Search for the cell housing the specified text and yield its [X, Y] center coordinate. 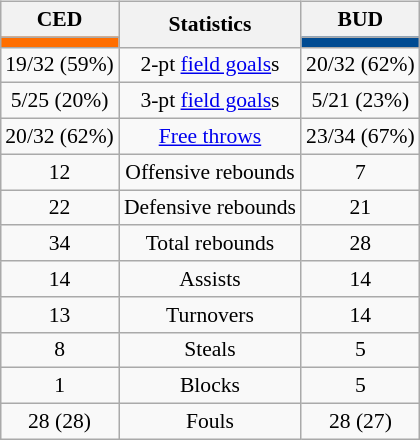
19/32 (59%) [60, 65]
Offensive rebounds [210, 172]
3-pt field goalss [210, 101]
1 [60, 386]
28 [360, 243]
7 [360, 172]
Turnovers [210, 314]
8 [60, 350]
Free throws [210, 136]
5/25 (20%) [60, 101]
Steals [210, 350]
Assists [210, 279]
23/34 (67%) [360, 136]
28 (27) [360, 421]
Blocks [210, 386]
Defensive rebounds [210, 208]
28 (28) [60, 421]
13 [60, 314]
2-pt field goalss [210, 65]
34 [60, 243]
21 [360, 208]
5/21 (23%) [360, 101]
Fouls [210, 421]
BUD [360, 19]
CED [60, 19]
Total rebounds [210, 243]
12 [60, 172]
22 [60, 208]
Statistics [210, 24]
